Detect which cell encompasses the target text, then output its (x, y) center coordinate. 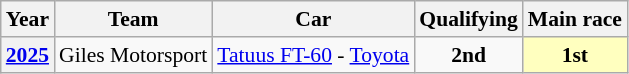
Year (28, 19)
Car (313, 19)
2025 (28, 55)
2nd (468, 55)
Main race (575, 19)
Giles Motorsport (133, 55)
Qualifying (468, 19)
Team (133, 19)
1st (575, 55)
Tatuus FT-60 - Toyota (313, 55)
